Scan for the cell matching the given text and deliver its (x, y) coordinate at center. 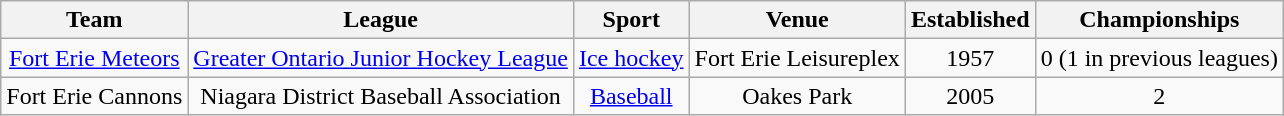
Fort Erie Meteors (94, 58)
Baseball (631, 96)
2 (1159, 96)
Oakes Park (797, 96)
Established (970, 20)
0 (1 in previous leagues) (1159, 58)
2005 (970, 96)
Greater Ontario Junior Hockey League (381, 58)
Fort Erie Cannons (94, 96)
1957 (970, 58)
Championships (1159, 20)
League (381, 20)
Team (94, 20)
Fort Erie Leisureplex (797, 58)
Venue (797, 20)
Niagara District Baseball Association (381, 96)
Sport (631, 20)
Ice hockey (631, 58)
